Locate the cell with the specified text and output its [x, y] center coordinate. 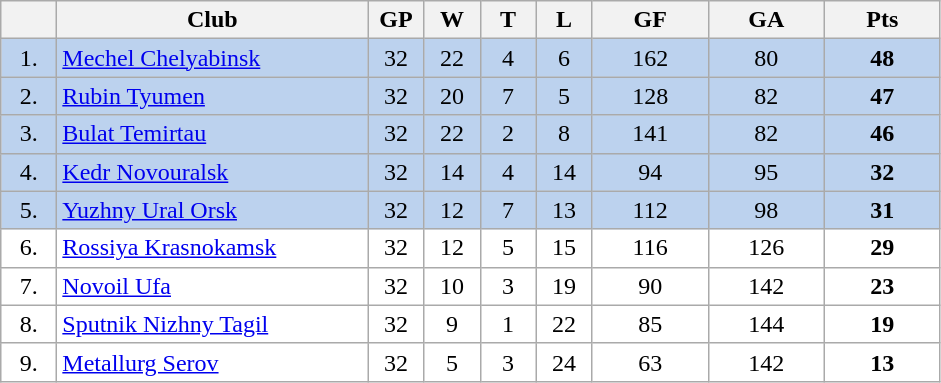
128 [650, 96]
5. [29, 210]
47 [882, 96]
141 [650, 134]
9 [452, 324]
9. [29, 362]
4. [29, 172]
Mechel Chelyabinsk [212, 58]
3. [29, 134]
1. [29, 58]
W [452, 20]
Sputnik Nizhny Tagil [212, 324]
10 [452, 286]
1 [508, 324]
94 [650, 172]
Rubin Tyumen [212, 96]
L [564, 20]
7. [29, 286]
31 [882, 210]
Club [212, 20]
Kedr Novouralsk [212, 172]
85 [650, 324]
6. [29, 248]
48 [882, 58]
95 [766, 172]
GA [766, 20]
144 [766, 324]
GF [650, 20]
Bulat Temirtau [212, 134]
8 [564, 134]
15 [564, 248]
8. [29, 324]
6 [564, 58]
90 [650, 286]
Pts [882, 20]
80 [766, 58]
T [508, 20]
2 [508, 134]
112 [650, 210]
20 [452, 96]
116 [650, 248]
Metallurg Serov [212, 362]
29 [882, 248]
162 [650, 58]
23 [882, 286]
Novoil Ufa [212, 286]
2. [29, 96]
126 [766, 248]
GP [396, 20]
Rossiya Krasnokamsk [212, 248]
63 [650, 362]
Yuzhny Ural Orsk [212, 210]
24 [564, 362]
46 [882, 134]
98 [766, 210]
